Return (X, Y) of the center of cell containing provided text 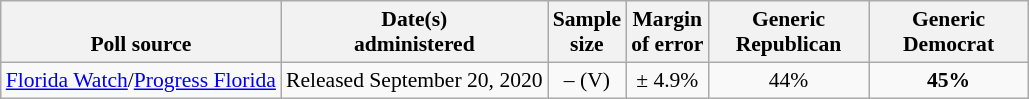
GenericDemocrat (948, 32)
Florida Watch/Progress Florida (141, 80)
Poll source (141, 32)
45% (948, 80)
Date(s)administered (414, 32)
± 4.9% (667, 80)
44% (788, 80)
GenericRepublican (788, 32)
Released September 20, 2020 (414, 80)
Marginof error (667, 32)
Samplesize (587, 32)
– (V) (587, 80)
